Find where the given text appears and provide that cell's center as [x, y] coordinate. 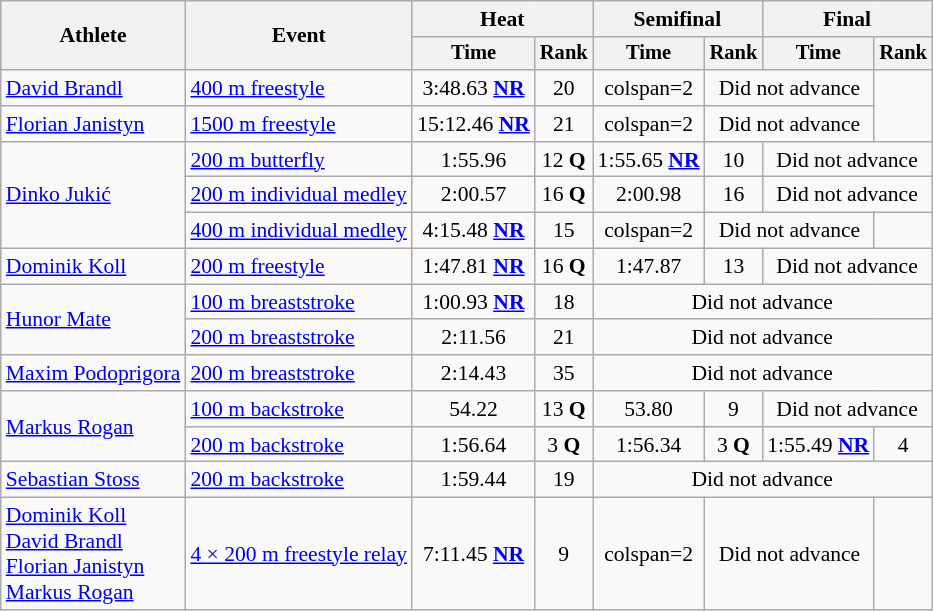
100 m breaststroke [298, 302]
4 [903, 445]
Florian Janistyn [94, 124]
13 [734, 267]
7:11.45 NR [474, 554]
4:15.48 NR [474, 231]
Markus Rogan [94, 426]
2:14.43 [474, 373]
Sebastian Stoss [94, 480]
400 m freestyle [298, 88]
1:55.49 NR [818, 445]
13 Q [564, 409]
1:55.65 NR [649, 160]
1:00.93 NR [474, 302]
16 [734, 195]
Heat [502, 19]
1:59.44 [474, 480]
Event [298, 36]
1:56.64 [474, 445]
2:00.57 [474, 195]
53.80 [649, 409]
10 [734, 160]
15:12.46 NR [474, 124]
2:11.56 [474, 338]
David Brandl [94, 88]
35 [564, 373]
1:47.87 [649, 267]
400 m individual medley [298, 231]
Final [847, 19]
15 [564, 231]
1:47.81 NR [474, 267]
100 m backstroke [298, 409]
Maxim Podoprigora [94, 373]
200 m butterfly [298, 160]
2:00.98 [649, 195]
19 [564, 480]
18 [564, 302]
1:55.96 [474, 160]
Dominik KollDavid BrandlFlorian JanistynMarkus Rogan [94, 554]
Dominik Koll [94, 267]
Semifinal [678, 19]
1:56.34 [649, 445]
12 Q [564, 160]
1500 m freestyle [298, 124]
Dinko Jukić [94, 196]
4 × 200 m freestyle relay [298, 554]
20 [564, 88]
Hunor Mate [94, 320]
200 m freestyle [298, 267]
54.22 [474, 409]
200 m individual medley [298, 195]
3:48.63 NR [474, 88]
Athlete [94, 36]
